Output the [x, y] coordinate of the center of the cell containing the given text.  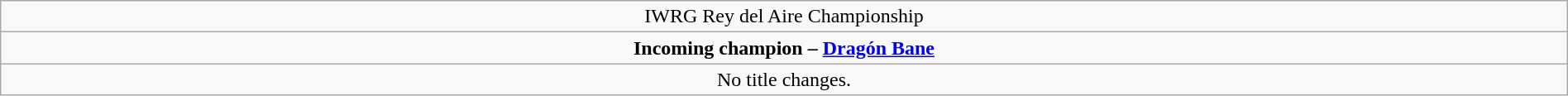
IWRG Rey del Aire Championship [784, 17]
Incoming champion – Dragón Bane [784, 48]
No title changes. [784, 79]
